Return [X, Y] of the center of cell containing provided text 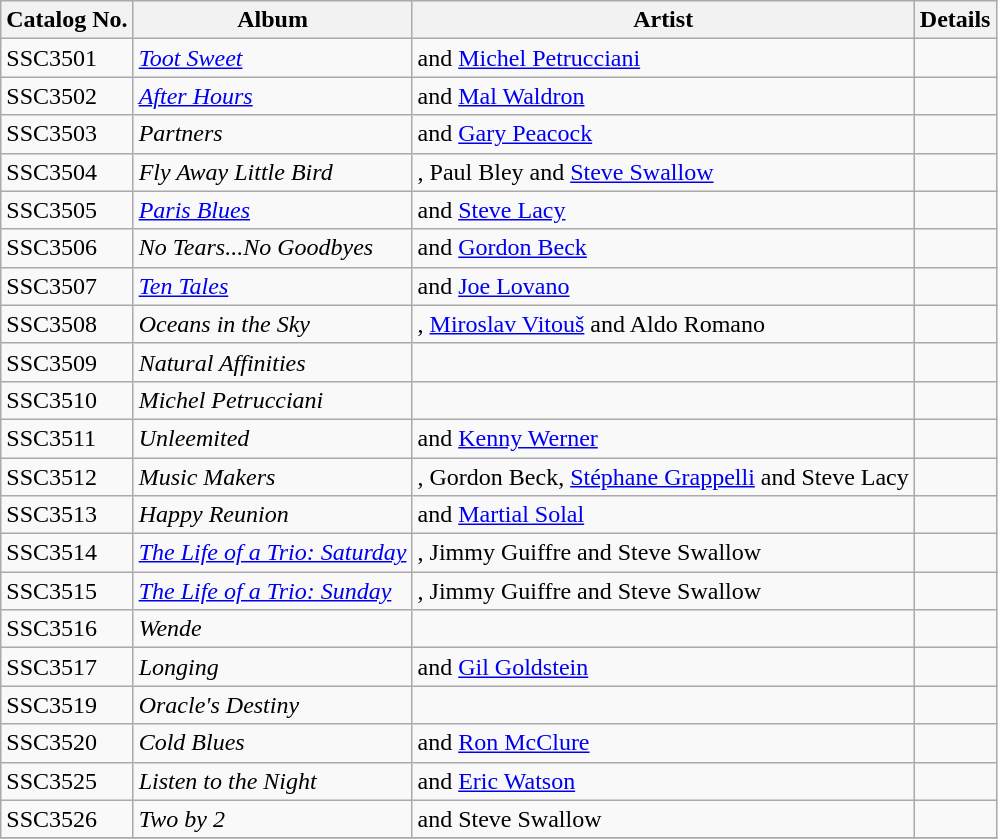
Listen to the Night [272, 781]
SSC3510 [67, 400]
SSC3503 [67, 134]
and Gary Peacock [663, 134]
and Eric Watson [663, 781]
SSC3525 [67, 781]
Artist [663, 20]
, Paul Bley and Steve Swallow [663, 172]
Two by 2 [272, 819]
SSC3502 [67, 96]
Oracle's Destiny [272, 705]
and Steve Lacy [663, 210]
Catalog No. [67, 20]
Michel Petrucciani [272, 400]
After Hours [272, 96]
SSC3511 [67, 438]
SSC3504 [67, 172]
Wende [272, 629]
Longing [272, 667]
and Joe Lovano [663, 286]
and Michel Petrucciani [663, 58]
SSC3514 [67, 553]
SSC3512 [67, 477]
The Life of a Trio: Saturday [272, 553]
SSC3513 [67, 515]
, Gordon Beck, Stéphane Grappelli and Steve Lacy [663, 477]
Happy Reunion [272, 515]
Music Makers [272, 477]
SSC3501 [67, 58]
and Gordon Beck [663, 248]
Details [955, 20]
Paris Blues [272, 210]
Toot Sweet [272, 58]
SSC3519 [67, 705]
SSC3507 [67, 286]
Oceans in the Sky [272, 324]
and Kenny Werner [663, 438]
The Life of a Trio: Sunday [272, 591]
and Steve Swallow [663, 819]
SSC3509 [67, 362]
SSC3526 [67, 819]
and Gil Goldstein [663, 667]
and Martial Solal [663, 515]
Unleemited [272, 438]
SSC3515 [67, 591]
SSC3517 [67, 667]
, Miroslav Vitouš and Aldo Romano [663, 324]
SSC3516 [67, 629]
Fly Away Little Bird [272, 172]
Ten Tales [272, 286]
SSC3506 [67, 248]
Partners [272, 134]
SSC3505 [67, 210]
and Mal Waldron [663, 96]
SSC3520 [67, 743]
Cold Blues [272, 743]
Album [272, 20]
No Tears...No Goodbyes [272, 248]
and Ron McClure [663, 743]
Natural Affinities [272, 362]
SSC3508 [67, 324]
